From the cell containing the given text, extract its center point as [x, y] coordinate. 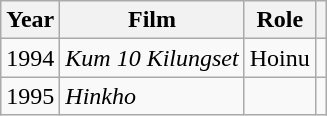
1995 [30, 96]
Year [30, 20]
Kum 10 Kilungset [152, 58]
Hinkho [152, 96]
Hoinu [280, 58]
Film [152, 20]
1994 [30, 58]
Role [280, 20]
